Provide the (x, y) coordinate of the cell's center where the given text is located.  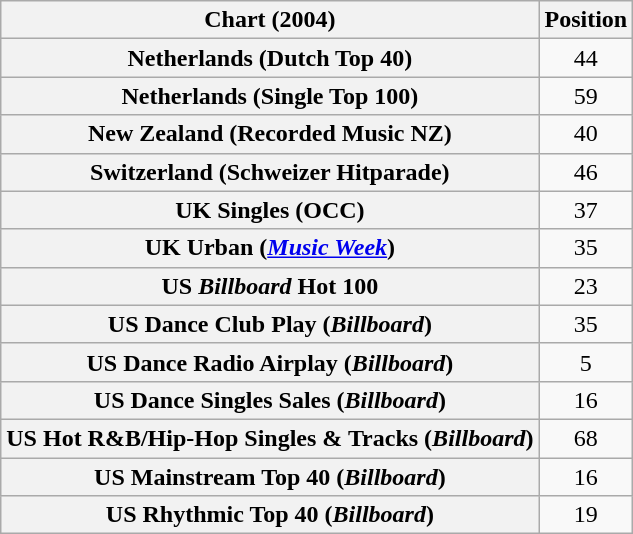
59 (586, 96)
US Hot R&B/Hip-Hop Singles & Tracks (Billboard) (270, 438)
US Mainstream Top 40 (Billboard) (270, 477)
US Dance Club Play (Billboard) (270, 324)
Switzerland (Schweizer Hitparade) (270, 172)
44 (586, 58)
37 (586, 210)
Netherlands (Single Top 100) (270, 96)
New Zealand (Recorded Music NZ) (270, 134)
46 (586, 172)
40 (586, 134)
Chart (2004) (270, 20)
UK Singles (OCC) (270, 210)
US Dance Radio Airplay (Billboard) (270, 362)
US Rhythmic Top 40 (Billboard) (270, 515)
US Billboard Hot 100 (270, 286)
Position (586, 20)
UK Urban (Music Week) (270, 248)
68 (586, 438)
23 (586, 286)
5 (586, 362)
19 (586, 515)
US Dance Singles Sales (Billboard) (270, 400)
Netherlands (Dutch Top 40) (270, 58)
